Detect which cell encompasses the target text, then output its [X, Y] center coordinate. 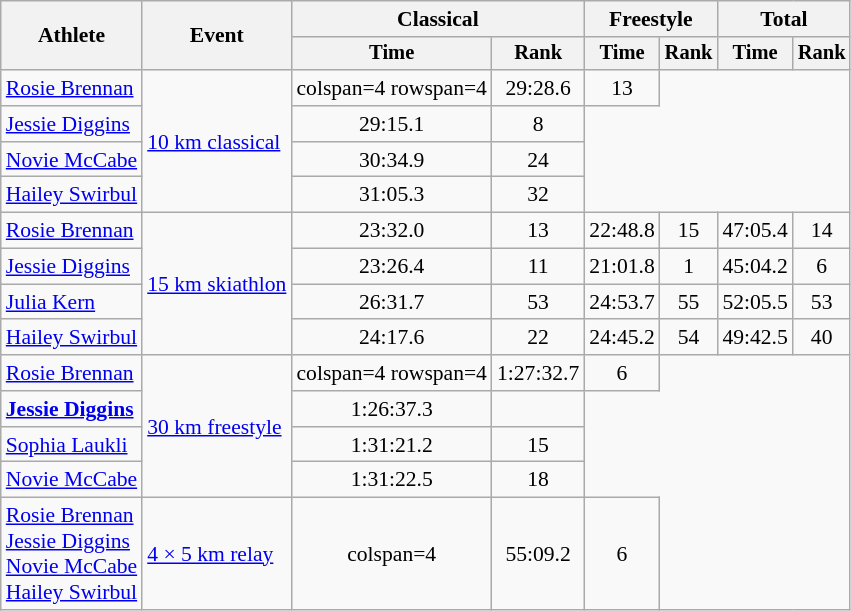
22:48.8 [622, 231]
30 km freestyle [216, 426]
14 [822, 231]
4 × 5 km relay [216, 554]
Rosie BrennanJessie DigginsNovie McCabeHailey Swirbul [72, 554]
Freestyle [650, 19]
Classical [438, 19]
32 [538, 195]
1:26:37.3 [392, 409]
26:31.7 [392, 302]
11 [538, 267]
8 [538, 124]
47:05.4 [754, 231]
Event [216, 36]
1:31:21.2 [392, 445]
29:15.1 [392, 124]
31:05.3 [392, 195]
23:26.4 [392, 267]
49:42.5 [754, 338]
21:01.8 [622, 267]
45:04.2 [754, 267]
Total [784, 19]
52:05.5 [754, 302]
colspan=4 [392, 554]
24 [538, 160]
54 [689, 338]
1:31:22.5 [392, 480]
55 [689, 302]
24:53.7 [622, 302]
40 [822, 338]
29:28.6 [538, 88]
22 [538, 338]
55:09.2 [538, 554]
18 [538, 480]
1:27:32.7 [538, 373]
23:32.0 [392, 231]
Athlete [72, 36]
10 km classical [216, 141]
30:34.9 [392, 160]
Julia Kern [72, 302]
24:45.2 [622, 338]
15 km skiathlon [216, 284]
24:17.6 [392, 338]
1 [689, 267]
Sophia Laukli [72, 445]
